Extract the (X, Y) coordinate from the center of the cell holding the provided text.  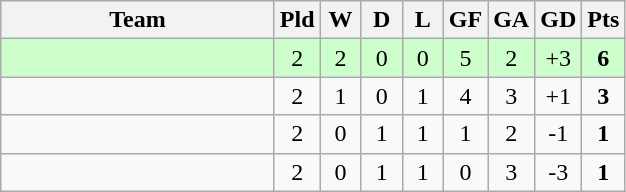
Team (138, 20)
D (382, 20)
+3 (558, 58)
6 (604, 58)
GA (512, 20)
Pld (297, 20)
-3 (558, 172)
-1 (558, 134)
Pts (604, 20)
+1 (558, 96)
L (422, 20)
GF (465, 20)
W (340, 20)
GD (558, 20)
5 (465, 58)
4 (465, 96)
